Capture the cell that displays the provided text and extract its (x, y) central coordinate. 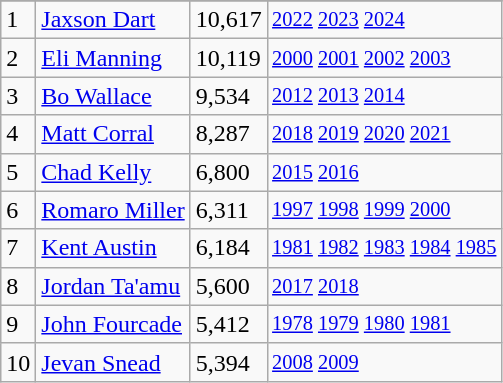
3 (18, 96)
Bo Wallace (113, 96)
10,119 (228, 58)
6 (18, 210)
6,311 (228, 210)
10,617 (228, 20)
Kent Austin (113, 248)
1997 1998 1999 2000 (384, 210)
8,287 (228, 134)
1978 1979 1980 1981 (384, 324)
2017 2018 (384, 286)
5,412 (228, 324)
Eli Manning (113, 58)
Jevan Snead (113, 362)
1981 1982 1983 1984 1985 (384, 248)
9,534 (228, 96)
9 (18, 324)
Jaxson Dart (113, 20)
Jordan Ta'amu (113, 286)
2022 2023 2024 (384, 20)
1 (18, 20)
2008 2009 (384, 362)
2012 2013 2014 (384, 96)
6,184 (228, 248)
4 (18, 134)
Chad Kelly (113, 172)
Matt Corral (113, 134)
7 (18, 248)
2018 2019 2020 2021 (384, 134)
Romaro Miller (113, 210)
6,800 (228, 172)
5,394 (228, 362)
5 (18, 172)
10 (18, 362)
5,600 (228, 286)
8 (18, 286)
2 (18, 58)
2000 2001 2002 2003 (384, 58)
2015 2016 (384, 172)
John Fourcade (113, 324)
